Pinpoint the cell where the given text exists, returning its (X, Y) midpoint coordinate. 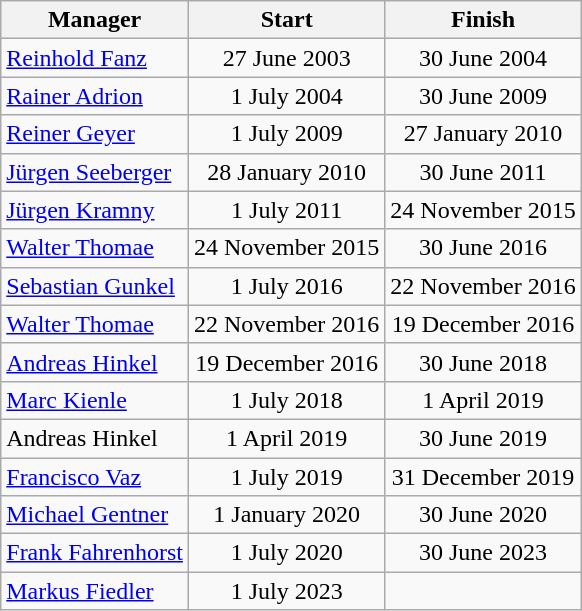
Michael Gentner (95, 515)
Markus Fiedler (95, 591)
Reinhold Fanz (95, 58)
Frank Fahrenhorst (95, 553)
1 July 2023 (286, 591)
30 June 2020 (483, 515)
Finish (483, 20)
30 June 2009 (483, 96)
Reiner Geyer (95, 134)
27 January 2010 (483, 134)
1 July 2018 (286, 400)
28 January 2010 (286, 172)
31 December 2019 (483, 477)
Manager (95, 20)
Jürgen Kramny (95, 210)
Francisco Vaz (95, 477)
1 January 2020 (286, 515)
30 June 2016 (483, 248)
Marc Kienle (95, 400)
30 June 2019 (483, 438)
30 June 2018 (483, 362)
30 June 2011 (483, 172)
30 June 2004 (483, 58)
27 June 2003 (286, 58)
1 July 2009 (286, 134)
1 July 2019 (286, 477)
1 July 2011 (286, 210)
Rainer Adrion (95, 96)
1 July 2004 (286, 96)
Start (286, 20)
1 July 2020 (286, 553)
1 July 2016 (286, 286)
Jürgen Seeberger (95, 172)
Sebastian Gunkel (95, 286)
30 June 2023 (483, 553)
